Determine the [X, Y] coordinate at the center of the cell enclosing the given text.  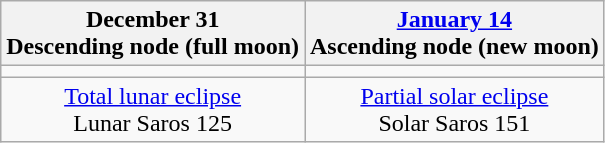
December 31Descending node (full moon) [153, 34]
Total lunar eclipseLunar Saros 125 [153, 110]
January 14Ascending node (new moon) [454, 34]
Partial solar eclipseSolar Saros 151 [454, 110]
